For the text-containing cell, return its midpoint in (X, Y) coordinate format. 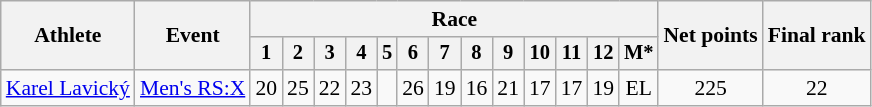
12 (603, 54)
16 (477, 88)
7 (445, 54)
M* (638, 54)
Athlete (68, 36)
10 (540, 54)
4 (361, 54)
3 (330, 54)
21 (508, 88)
11 (572, 54)
EL (638, 88)
26 (413, 88)
2 (298, 54)
Net points (710, 36)
20 (266, 88)
Men's RS:X (192, 88)
23 (361, 88)
Race (454, 19)
225 (710, 88)
6 (413, 54)
9 (508, 54)
1 (266, 54)
25 (298, 88)
8 (477, 54)
5 (387, 54)
Event (192, 36)
Final rank (817, 36)
Karel Lavický (68, 88)
